Pinpoint the cell where the given text exists, returning its [X, Y] midpoint coordinate. 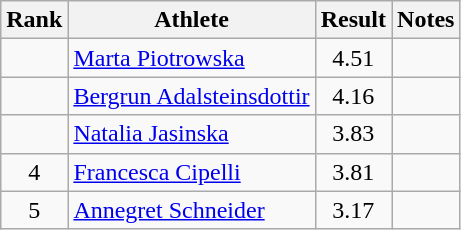
Rank [34, 20]
Natalia Jasinska [192, 134]
Result [353, 20]
Athlete [192, 20]
4.51 [353, 58]
4 [34, 172]
3.17 [353, 210]
5 [34, 210]
Francesca Cipelli [192, 172]
3.81 [353, 172]
4.16 [353, 96]
Marta Piotrowska [192, 58]
Notes [426, 20]
3.83 [353, 134]
Bergrun Adalsteinsdottir [192, 96]
Annegret Schneider [192, 210]
